Locate the cell with the specified text and output its [X, Y] center coordinate. 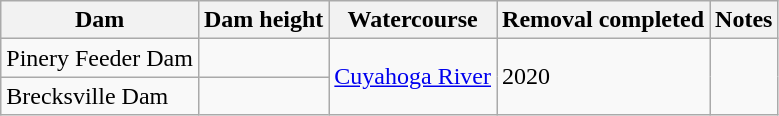
Removal completed [604, 20]
Watercourse [413, 20]
Notes [744, 20]
Dam height [263, 20]
Brecksville Dam [100, 96]
Cuyahoga River [413, 77]
Dam [100, 20]
Pinery Feeder Dam [100, 58]
2020 [604, 77]
